Find where the given text appears and provide that cell's center as (X, Y) coordinate. 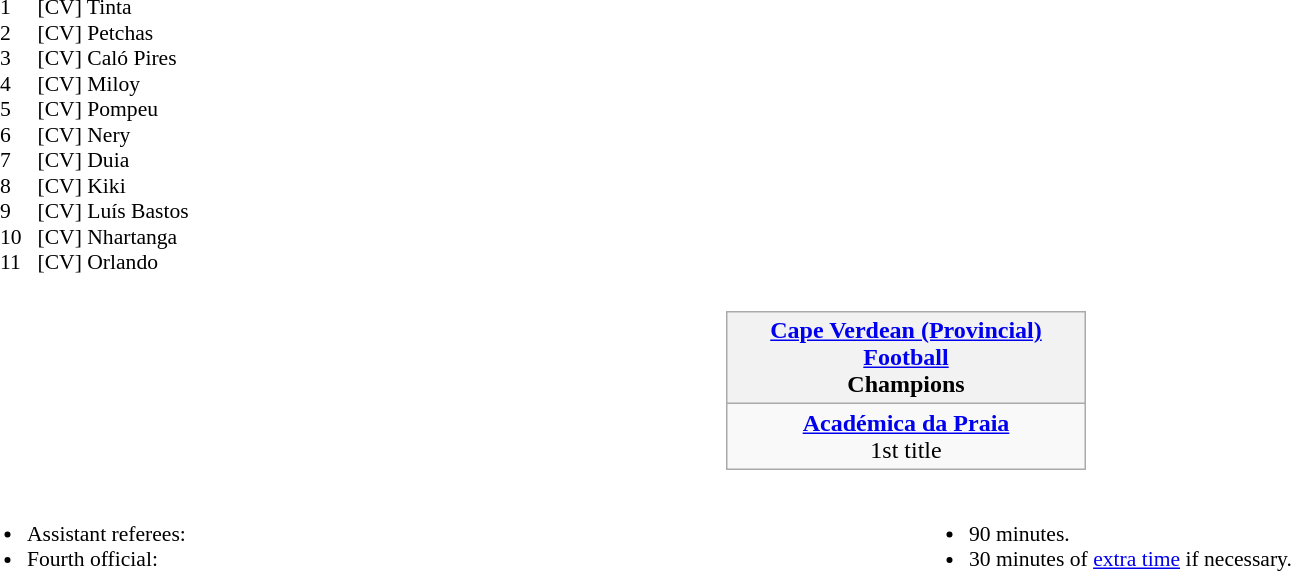
[CV] Petchas (114, 33)
[CV] Nery (114, 135)
3 (19, 59)
Académica da Praia1st title (906, 436)
[CV] Miloy (114, 84)
4 (19, 84)
6 (19, 135)
11 (19, 263)
8 (19, 186)
2 (19, 33)
5 (19, 109)
[CV] Caló Pires (114, 59)
Cape Verdean (Provincial) FootballChampions (906, 358)
9 (19, 211)
[CV] Nhartanga (114, 237)
[CV] Duia (114, 161)
7 (19, 161)
[CV] Luís Bastos (114, 211)
10 (19, 237)
[CV] Orlando (114, 263)
[CV] Kiki (114, 186)
[CV] Pompeu (114, 109)
